Scan for the cell matching the given text and deliver its [X, Y] coordinate at center. 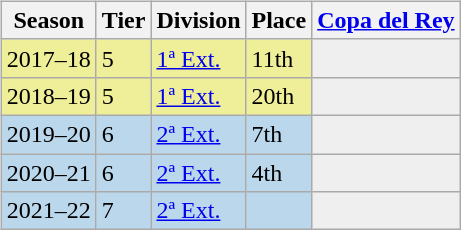
2020–21 [48, 173]
2018–19 [48, 96]
Place [279, 20]
Season [48, 20]
7th [279, 134]
4th [279, 173]
Copa del Rey [386, 20]
2021–22 [48, 211]
11th [279, 58]
2019–20 [48, 134]
2017–18 [48, 58]
7 [124, 211]
Tier [124, 20]
Division [198, 20]
20th [279, 96]
